Find where the given text appears and provide that cell's center as (x, y) coordinate. 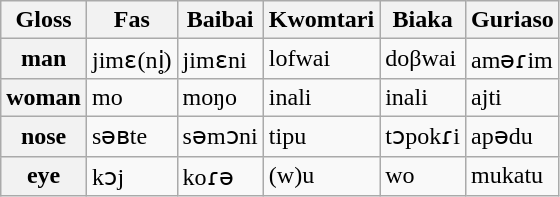
tipu (321, 136)
woman (44, 97)
kɔj (132, 176)
Baibai (220, 20)
Biaka (423, 20)
aməɾim (513, 59)
tɔpokɾi (423, 136)
Fas (132, 20)
nose (44, 136)
Guriaso (513, 20)
Kwomtari (321, 20)
jimɛni (220, 59)
səmɔni (220, 136)
moŋo (220, 97)
man (44, 59)
apədu (513, 136)
mo (132, 97)
Gloss (44, 20)
eye (44, 176)
lofwai (321, 59)
(w)u (321, 176)
koɾə (220, 176)
doβwai (423, 59)
səʙte (132, 136)
wo (423, 176)
mukatu (513, 176)
jimɛ(ni̥) (132, 59)
ajti (513, 97)
